Pinpoint the cell where the given text exists, returning its (x, y) midpoint coordinate. 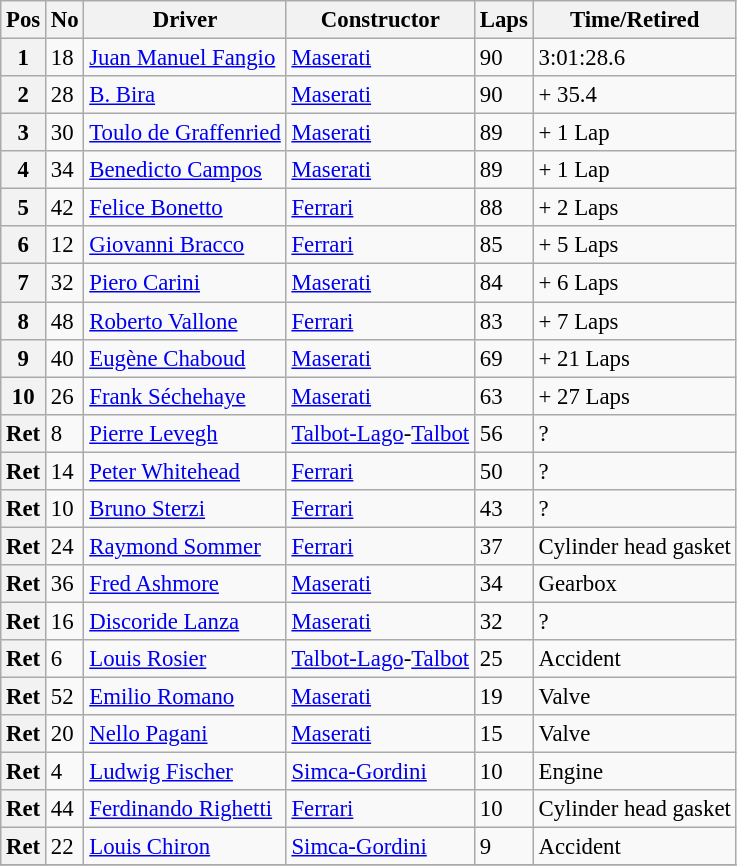
No (65, 20)
1 (24, 58)
Louis Chiron (185, 847)
Bruno Sterzi (185, 509)
15 (504, 734)
25 (504, 659)
Raymond Sommer (185, 546)
Pierre Levegh (185, 433)
26 (65, 396)
56 (504, 433)
19 (504, 697)
Pos (24, 20)
+ 21 Laps (634, 358)
+ 35.4 (634, 95)
3:01:28.6 (634, 58)
Time/Retired (634, 20)
7 (24, 283)
Nello Pagani (185, 734)
Discoride Lanza (185, 621)
+ 7 Laps (634, 321)
Driver (185, 20)
3 (24, 133)
84 (504, 283)
Engine (634, 772)
Eugène Chaboud (185, 358)
36 (65, 584)
30 (65, 133)
5 (24, 208)
Ludwig Fischer (185, 772)
22 (65, 847)
48 (65, 321)
Constructor (380, 20)
2 (24, 95)
Louis Rosier (185, 659)
37 (504, 546)
Benedicto Campos (185, 170)
40 (65, 358)
28 (65, 95)
Gearbox (634, 584)
Fred Ashmore (185, 584)
+ 6 Laps (634, 283)
Felice Bonetto (185, 208)
42 (65, 208)
B. Bira (185, 95)
69 (504, 358)
88 (504, 208)
Giovanni Bracco (185, 245)
12 (65, 245)
83 (504, 321)
Piero Carini (185, 283)
43 (504, 509)
20 (65, 734)
Ferdinando Righetti (185, 809)
44 (65, 809)
85 (504, 245)
63 (504, 396)
+ 27 Laps (634, 396)
16 (65, 621)
52 (65, 697)
+ 5 Laps (634, 245)
Toulo de Graffenried (185, 133)
24 (65, 546)
14 (65, 471)
Roberto Vallone (185, 321)
Laps (504, 20)
Emilio Romano (185, 697)
Juan Manuel Fangio (185, 58)
Peter Whitehead (185, 471)
+ 2 Laps (634, 208)
Frank Séchehaye (185, 396)
50 (504, 471)
18 (65, 58)
